Locate the cell with the specified text and output its (x, y) center coordinate. 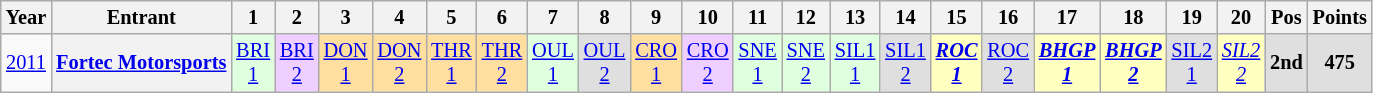
2 (297, 17)
19 (1192, 17)
20 (1241, 17)
SNE1 (757, 63)
OUL1 (553, 63)
CRO1 (656, 63)
DON1 (346, 63)
BHGP2 (1133, 63)
SIL12 (905, 63)
ROC1 (957, 63)
13 (855, 17)
ROC2 (1008, 63)
6 (502, 17)
14 (905, 17)
CRO2 (708, 63)
2nd (1286, 63)
4 (399, 17)
Fortec Motorsports (141, 63)
12 (806, 17)
9 (656, 17)
15 (957, 17)
3 (346, 17)
THR1 (451, 63)
BHGP1 (1067, 63)
Points (1340, 17)
Year (26, 17)
5 (451, 17)
16 (1008, 17)
BRI2 (297, 63)
BRI1 (253, 63)
475 (1340, 63)
SIL22 (1241, 63)
Entrant (141, 17)
11 (757, 17)
SIL11 (855, 63)
Pos (1286, 17)
2011 (26, 63)
SIL21 (1192, 63)
1 (253, 17)
OUL2 (605, 63)
7 (553, 17)
8 (605, 17)
18 (1133, 17)
17 (1067, 17)
10 (708, 17)
SNE2 (806, 63)
DON2 (399, 63)
THR2 (502, 63)
